For the text-containing cell, return its midpoint in [X, Y] coordinate format. 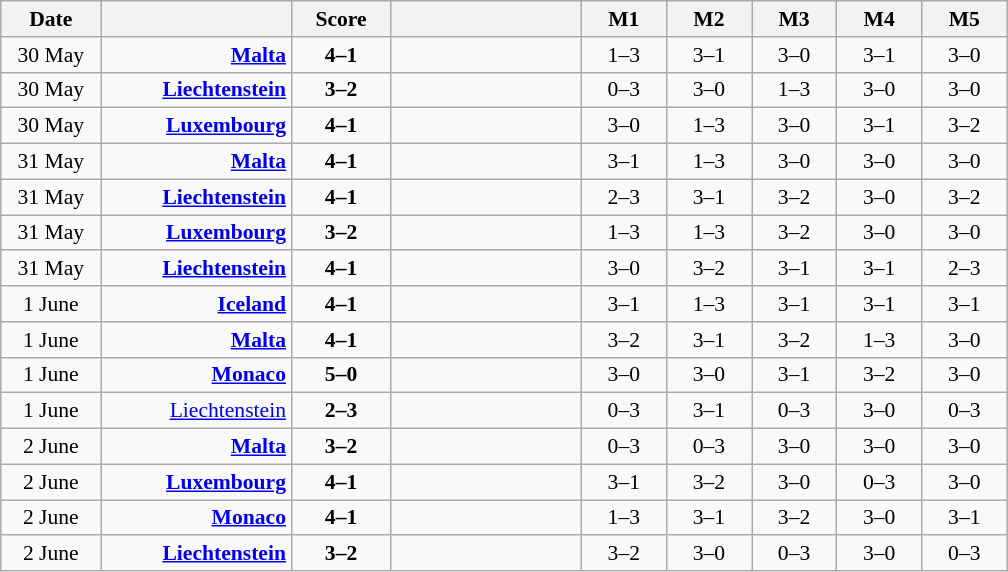
M3 [794, 19]
M5 [964, 19]
M1 [624, 19]
Iceland [196, 304]
Date [51, 19]
M4 [880, 19]
5–0 [341, 375]
Score [341, 19]
M2 [708, 19]
